Capture the cell that displays the provided text and extract its [X, Y] central coordinate. 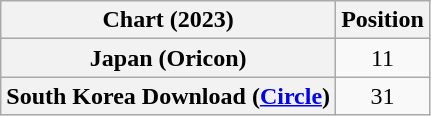
31 [383, 96]
Chart (2023) [168, 20]
South Korea Download (Circle) [168, 96]
Japan (Oricon) [168, 58]
11 [383, 58]
Position [383, 20]
